Find where the given text appears and provide that cell's center as (x, y) coordinate. 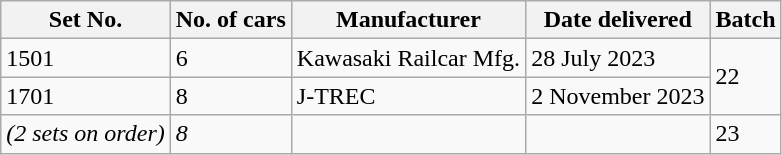
Date delivered (618, 20)
2 November 2023 (618, 96)
1501 (86, 58)
1701 (86, 96)
J-TREC (408, 96)
(2 sets on order) (86, 134)
Kawasaki Railcar Mfg. (408, 58)
23 (746, 134)
No. of cars (230, 20)
28 July 2023 (618, 58)
Batch (746, 20)
22 (746, 77)
Set No. (86, 20)
6 (230, 58)
Manufacturer (408, 20)
